Find where the given text appears and provide that cell's center as [x, y] coordinate. 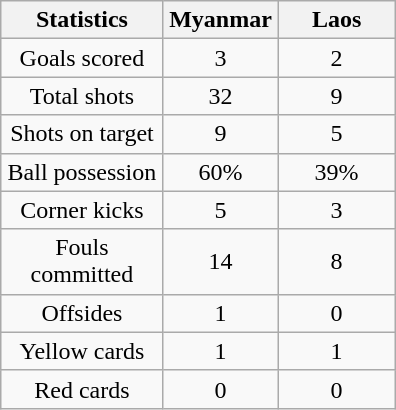
Ball possession [82, 172]
39% [337, 172]
Fouls committed [82, 262]
Laos [337, 20]
Goals scored [82, 58]
60% [220, 172]
14 [220, 262]
Myanmar [220, 20]
Red cards [82, 389]
Total shots [82, 96]
Shots on target [82, 134]
2 [337, 58]
Yellow cards [82, 351]
32 [220, 96]
Offsides [82, 313]
8 [337, 262]
Statistics [82, 20]
Corner kicks [82, 210]
